Extract the [x, y] coordinate from the center of the cell holding the provided text.  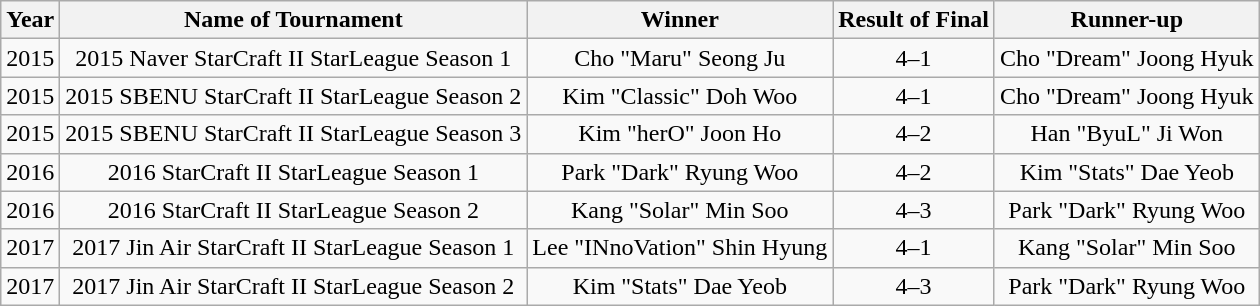
2016 StarCraft II StarLeague Season 2 [294, 210]
Year [30, 20]
Kim "Classic" Doh Woo [680, 96]
2017 Jin Air StarCraft II StarLeague Season 1 [294, 248]
Lee "INnoVation" Shin Hyung [680, 248]
2015 Naver StarCraft II StarLeague Season 1 [294, 58]
Kim "herO" Joon Ho [680, 134]
2015 SBENU StarCraft II StarLeague Season 2 [294, 96]
2015 SBENU StarCraft II StarLeague Season 3 [294, 134]
Result of Final [914, 20]
Han "ByuL" Ji Won [1126, 134]
2017 Jin Air StarCraft II StarLeague Season 2 [294, 286]
Name of Tournament [294, 20]
Runner-up [1126, 20]
Winner [680, 20]
Cho "Maru" Seong Ju [680, 58]
2016 StarCraft II StarLeague Season 1 [294, 172]
